Determine the (x, y) coordinate at the center of the cell enclosing the given text.  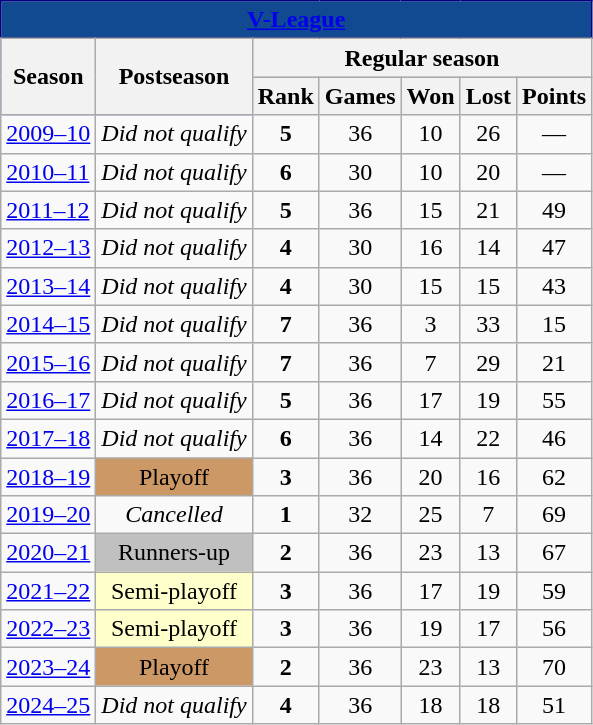
2022–23 (48, 629)
Rank (286, 96)
Postseason (174, 77)
56 (554, 629)
Cancelled (174, 515)
2023–24 (48, 667)
2016–17 (48, 400)
2010–11 (48, 172)
2015–16 (48, 362)
51 (554, 705)
47 (554, 248)
2018–19 (48, 477)
2017–18 (48, 438)
2024–25 (48, 705)
43 (554, 286)
Lost (488, 96)
V-League (296, 20)
Won (430, 96)
55 (554, 400)
49 (554, 210)
59 (554, 591)
2011–12 (48, 210)
29 (488, 362)
2009–10 (48, 134)
2013–14 (48, 286)
32 (360, 515)
26 (488, 134)
25 (430, 515)
2019–20 (48, 515)
70 (554, 667)
2020–21 (48, 553)
2012–13 (48, 248)
Regular season (422, 58)
22 (488, 438)
1 (286, 515)
2021–22 (48, 591)
Season (48, 77)
Points (554, 96)
Games (360, 96)
62 (554, 477)
33 (488, 324)
67 (554, 553)
69 (554, 515)
46 (554, 438)
Runners-up (174, 553)
2014–15 (48, 324)
